Capture the cell that displays the provided text and extract its (X, Y) central coordinate. 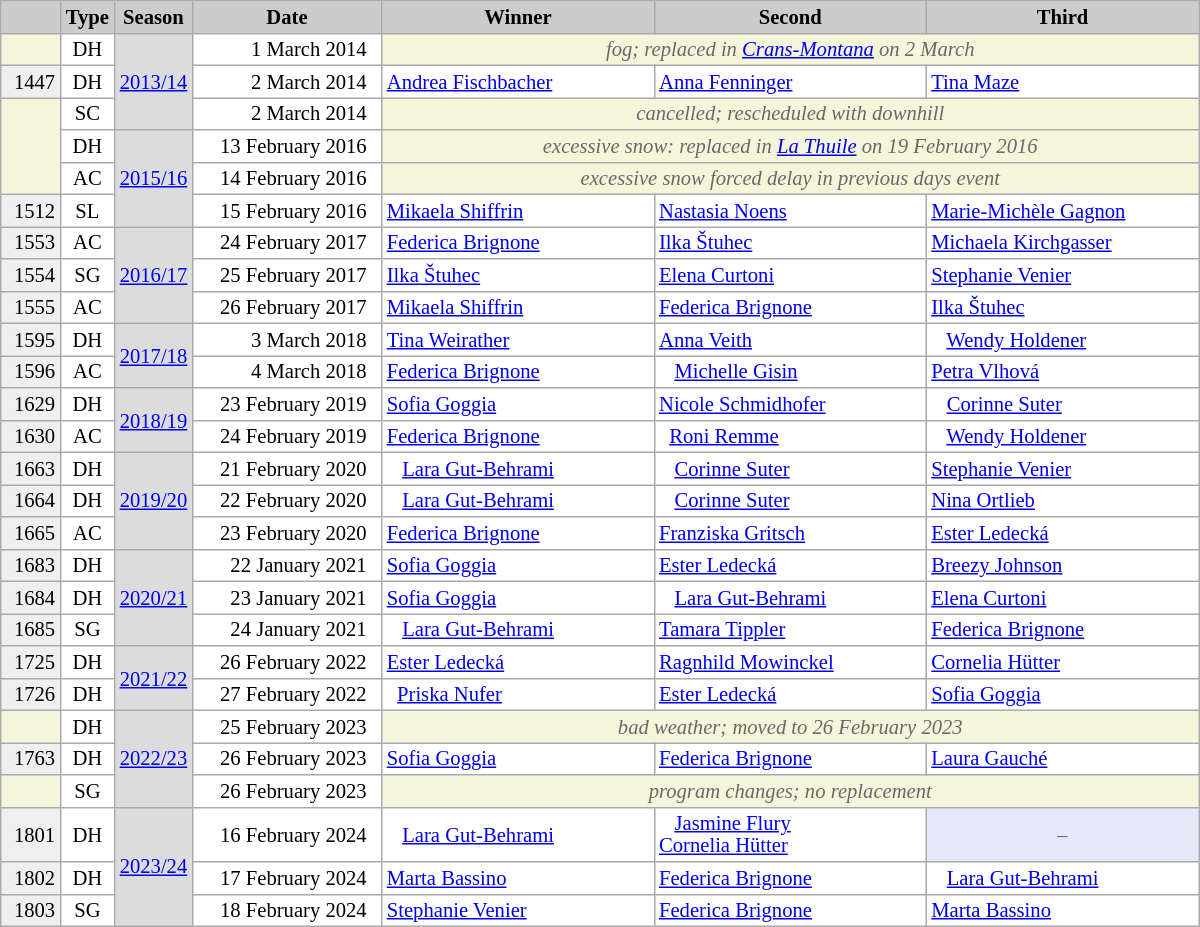
17 February 2024 (287, 878)
2016/17 (154, 274)
26 February 2017 (287, 307)
1803 (30, 910)
1555 (30, 307)
2023/24 (154, 866)
Tamara Tippler (790, 629)
1595 (30, 339)
Season (154, 16)
Roni Remme (790, 436)
Breezy Johnson (1062, 565)
1763 (30, 758)
18 February 2024 (287, 910)
Priska Nufer (518, 694)
Type (88, 16)
fog; replaced in Crans-Montana on 2 March (790, 49)
22 January 2021 (287, 565)
program changes; no replacement (790, 790)
Jasmine Flury Cornelia Hütter (790, 834)
2013/14 (154, 82)
cancelled; rescheduled with downhill (790, 113)
23 February 2019 (287, 404)
1725 (30, 662)
Cornelia Hütter (1062, 662)
27 February 2022 (287, 694)
24 February 2019 (287, 436)
Nicole Schmidhofer (790, 404)
2015/16 (154, 178)
14 February 2016 (287, 178)
Nastasia Noens (790, 210)
excessive snow forced delay in previous days event (790, 178)
Ragnhild Mowinckel (790, 662)
Petra Vlhová (1062, 371)
22 February 2020 (287, 500)
1684 (30, 597)
excessive snow: replaced in La Thuile on 19 February 2016 (790, 146)
Nina Ortlieb (1062, 500)
1683 (30, 565)
21 February 2020 (287, 468)
Michaela Kirchgasser (1062, 242)
2022/23 (154, 758)
Tina Maze (1062, 81)
Winner (518, 16)
4 March 2018 (287, 371)
Laura Gauché (1062, 758)
Second (790, 16)
SL (88, 210)
1665 (30, 532)
25 February 2017 (287, 274)
1664 (30, 500)
1801 (30, 834)
Date (287, 16)
Marie-Michèle Gagnon (1062, 210)
Tina Weirather (518, 339)
23 February 2020 (287, 532)
1554 (30, 274)
2019/20 (154, 500)
13 February 2016 (287, 146)
Franziska Gritsch (790, 532)
15 February 2016 (287, 210)
24 February 2017 (287, 242)
SC (88, 113)
1 March 2014 (287, 49)
Anna Veith (790, 339)
16 February 2024 (287, 834)
1685 (30, 629)
1726 (30, 694)
2021/22 (154, 678)
– (1062, 834)
25 February 2023 (287, 726)
1663 (30, 468)
bad weather; moved to 26 February 2023 (790, 726)
23 January 2021 (287, 597)
1553 (30, 242)
2017/18 (154, 355)
Andrea Fischbacher (518, 81)
1447 (30, 81)
2018/19 (154, 420)
26 February 2022 (287, 662)
1630 (30, 436)
Third (1062, 16)
Michelle Gisin (790, 371)
3 March 2018 (287, 339)
2020/21 (154, 598)
Anna Fenninger (790, 81)
1512 (30, 210)
1629 (30, 404)
1802 (30, 878)
24 January 2021 (287, 629)
1596 (30, 371)
